Locate the cell with the specified text and output its (x, y) center coordinate. 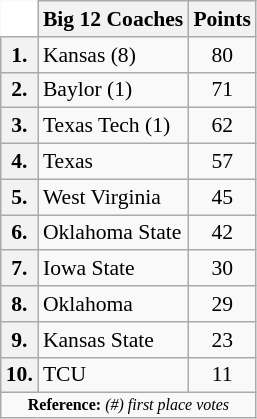
9. (20, 340)
West Virginia (113, 197)
Reference: (#) first place votes (128, 405)
Oklahoma (113, 304)
TCU (113, 375)
Baylor (1) (113, 90)
45 (222, 197)
80 (222, 55)
10. (20, 375)
71 (222, 90)
29 (222, 304)
1. (20, 55)
5. (20, 197)
30 (222, 269)
Texas Tech (1) (113, 126)
42 (222, 233)
Big 12 Coaches (113, 19)
6. (20, 233)
Texas (113, 162)
Points (222, 19)
23 (222, 340)
57 (222, 162)
62 (222, 126)
7. (20, 269)
8. (20, 304)
Oklahoma State (113, 233)
Iowa State (113, 269)
Kansas State (113, 340)
4. (20, 162)
2. (20, 90)
Kansas (8) (113, 55)
11 (222, 375)
3. (20, 126)
